For the text-containing cell, return its midpoint in (X, Y) coordinate format. 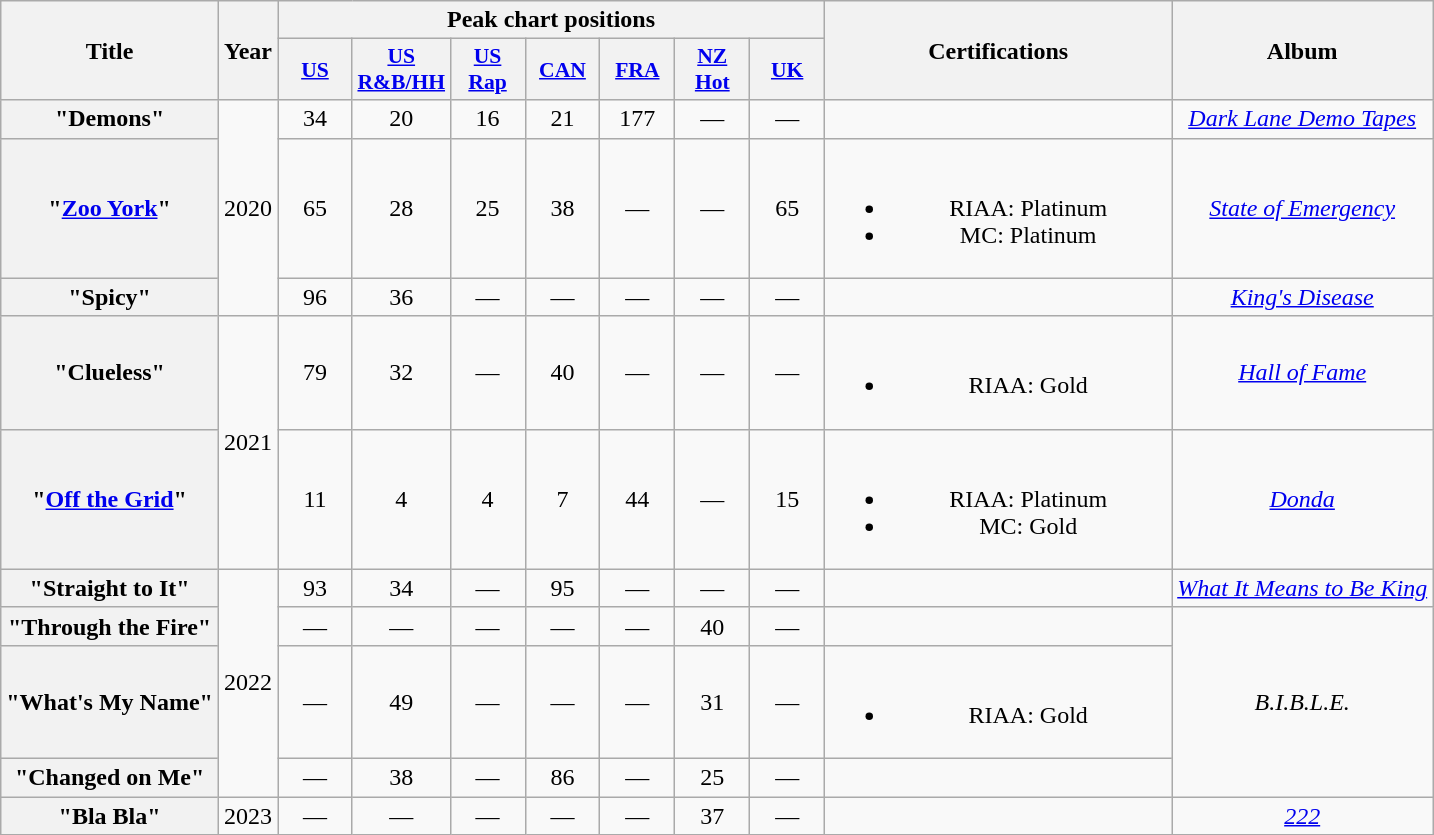
11 (316, 499)
16 (488, 119)
"Spicy" (110, 297)
RIAA: PlatinumMC: Gold (998, 499)
"Changed on Me" (110, 777)
96 (316, 297)
37 (712, 815)
2022 (248, 682)
"Through the Fire" (110, 626)
USR&B/HH (401, 70)
36 (401, 297)
7 (562, 499)
"Bla Bla" (110, 815)
FRA (638, 70)
"What's My Name" (110, 702)
US (316, 70)
What It Means to Be King (1302, 588)
King's Disease (1302, 297)
2021 (248, 442)
Title (110, 50)
Dark Lane Demo Tapes (1302, 119)
NZHot (712, 70)
Certifications (998, 50)
UK (788, 70)
32 (401, 372)
USRap (488, 70)
15 (788, 499)
21 (562, 119)
95 (562, 588)
222 (1302, 815)
28 (401, 208)
Donda (1302, 499)
"Demons" (110, 119)
"Straight to It" (110, 588)
93 (316, 588)
31 (712, 702)
Year (248, 50)
"Clueless" (110, 372)
Hall of Fame (1302, 372)
79 (316, 372)
CAN (562, 70)
B.I.B.L.E. (1302, 702)
RIAA: PlatinumMC: Platinum (998, 208)
Peak chart positions (552, 20)
177 (638, 119)
2023 (248, 815)
20 (401, 119)
49 (401, 702)
State of Emergency (1302, 208)
2020 (248, 208)
"Off the Grid" (110, 499)
86 (562, 777)
"Zoo York" (110, 208)
Album (1302, 50)
44 (638, 499)
